Output the (x, y) coordinate of the center of the cell containing the given text.  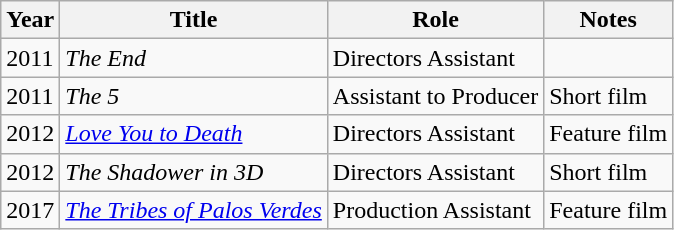
Love You to Death (194, 134)
Role (435, 20)
The End (194, 58)
The 5 (194, 96)
The Tribes of Palos Verdes (194, 210)
Title (194, 20)
The Shadower in 3D (194, 172)
Production Assistant (435, 210)
2017 (30, 210)
Year (30, 20)
Assistant to Producer (435, 96)
Notes (608, 20)
